Locate the cell with the specified text and output its (X, Y) center coordinate. 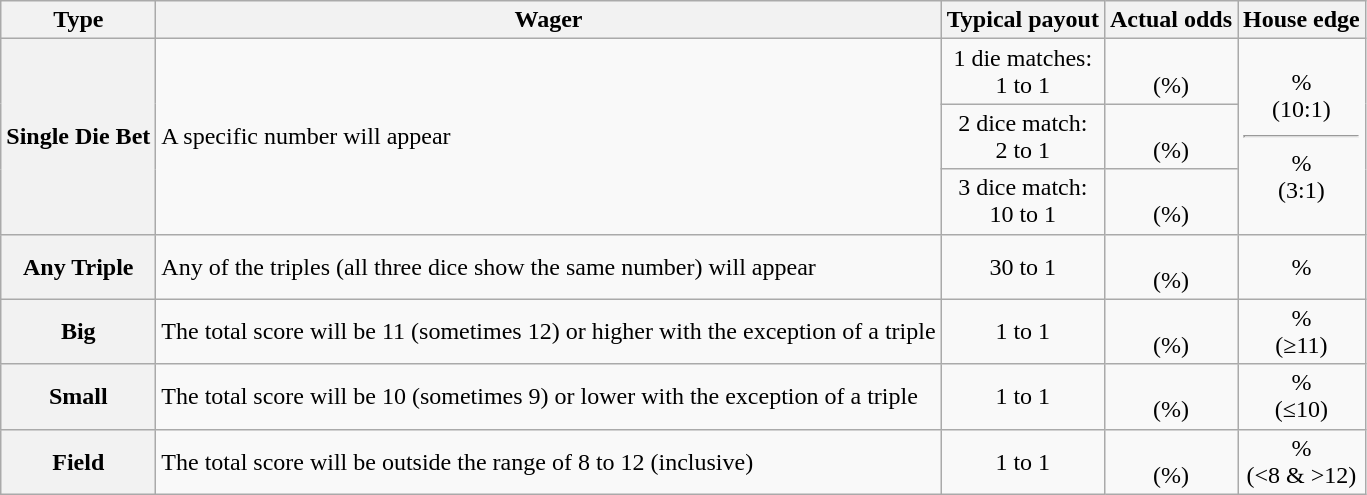
Type (78, 20)
Small (78, 396)
The total score will be 11 (sometimes 12) or higher with the exception of a triple (548, 332)
%(≥11) (1302, 332)
A specific number will appear (548, 136)
3 dice match:10 to 1 (1022, 202)
2 dice match:2 to 1 (1022, 136)
Field (78, 462)
The total score will be outside the range of 8 to 12 (inclusive) (548, 462)
Big (78, 332)
30 to 1 (1022, 266)
House edge (1302, 20)
Any of the triples (all three dice show the same number) will appear (548, 266)
1 die matches:1 to 1 (1022, 72)
%(≤10) (1302, 396)
%(<8 & >12) (1302, 462)
Any Triple (78, 266)
% (1302, 266)
Actual odds (1170, 20)
%(10:1)%(3:1) (1302, 136)
Wager (548, 20)
The total score will be 10 (sometimes 9) or lower with the exception of a triple (548, 396)
Single Die Bet (78, 136)
Typical payout (1022, 20)
